Return the (x, y) coordinate for the center point of the cell that contains the specified text.  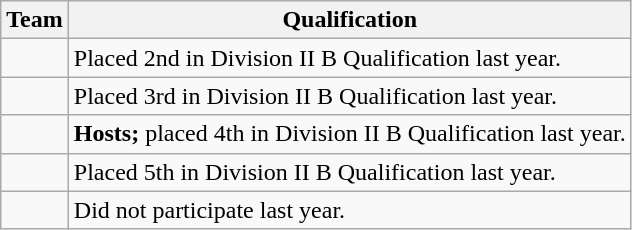
Team (35, 20)
Placed 2nd in Division II B Qualification last year. (350, 58)
Qualification (350, 20)
Hosts; placed 4th in Division II B Qualification last year. (350, 134)
Placed 5th in Division II B Qualification last year. (350, 172)
Did not participate last year. (350, 210)
Placed 3rd in Division II B Qualification last year. (350, 96)
